Identify which cell holds the provided text, then report its [X, Y] central coordinate. 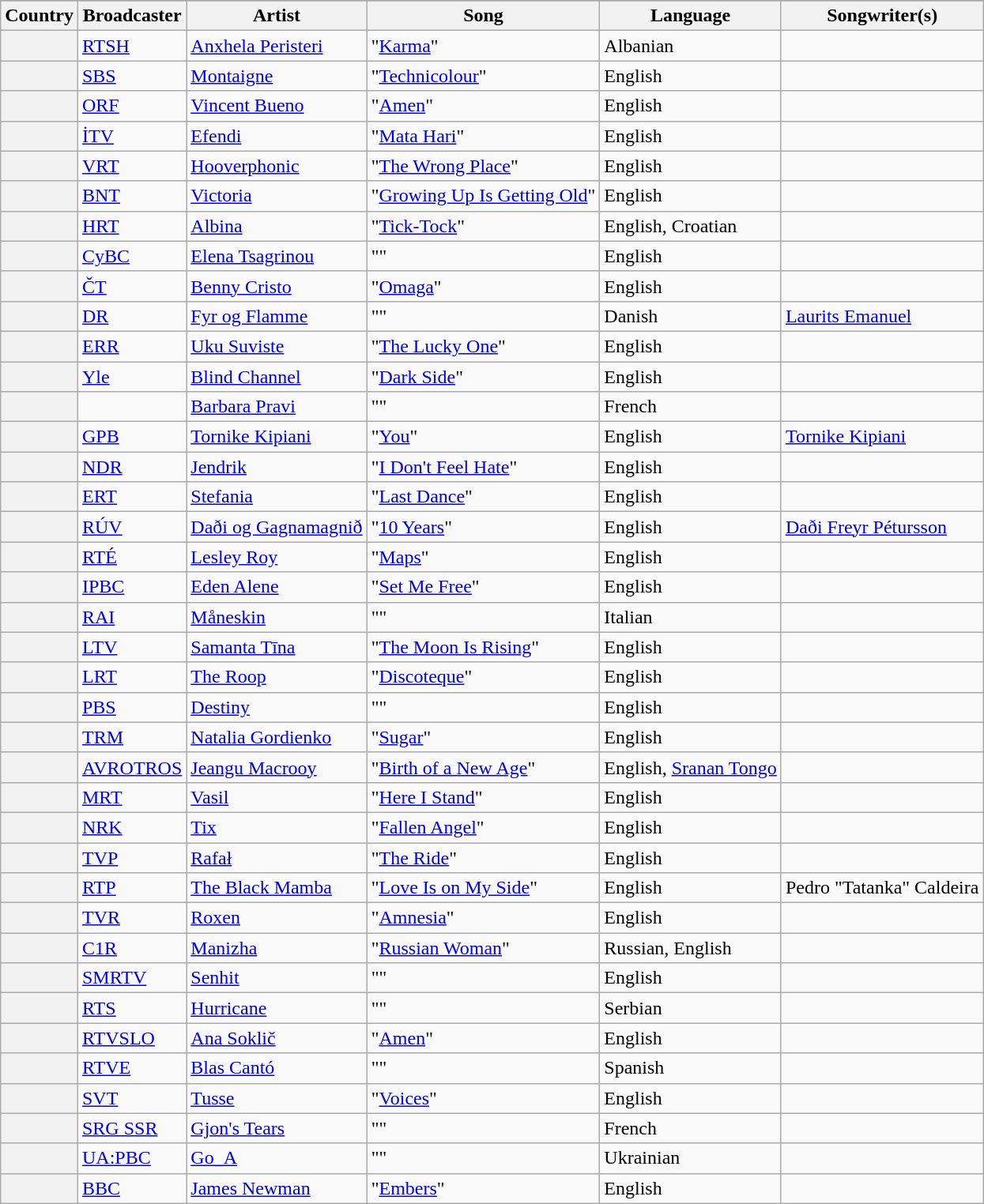
NDR [131, 467]
BBC [131, 1188]
The Black Mamba [277, 888]
Elena Tsagrinou [277, 256]
Spanish [691, 1068]
Daði og Gagnamagnið [277, 527]
"Sugar" [484, 737]
"The Wrong Place" [484, 166]
IPBC [131, 587]
"Mata Hari" [484, 136]
Barbara Pravi [277, 407]
Vasil [277, 797]
Natalia Gordienko [277, 737]
TVP [131, 857]
English, Croatian [691, 226]
Lesley Roy [277, 557]
Albanian [691, 46]
RTVSLO [131, 1038]
"Maps" [484, 557]
Stefania [277, 497]
Daði Freyr Pétursson [882, 527]
Blind Channel [277, 377]
"I Don't Feel Hate" [484, 467]
UA:PBC [131, 1158]
"You" [484, 437]
SVT [131, 1098]
Tix [277, 827]
"Set Me Free" [484, 587]
Pedro "Tatanka" Caldeira [882, 888]
LTV [131, 647]
Efendi [277, 136]
Hooverphonic [277, 166]
RTÉ [131, 557]
Italian [691, 617]
Artist [277, 16]
"Here I Stand" [484, 797]
CyBC [131, 256]
ČT [131, 286]
"The Lucky One" [484, 346]
VRT [131, 166]
DR [131, 316]
RÚV [131, 527]
Fyr og Flamme [277, 316]
NRK [131, 827]
Go_A [277, 1158]
Ukrainian [691, 1158]
"The Moon Is Rising" [484, 647]
"Amnesia" [484, 918]
İTV [131, 136]
RTSH [131, 46]
MRT [131, 797]
"Technicolour" [484, 76]
ORF [131, 106]
Senhit [277, 978]
Rafał [277, 857]
"Karma" [484, 46]
Laurits Emanuel [882, 316]
Broadcaster [131, 16]
Jendrik [277, 467]
Samanta Tīna [277, 647]
Yle [131, 377]
Uku Suviste [277, 346]
Vincent Bueno [277, 106]
SBS [131, 76]
The Roop [277, 677]
TVR [131, 918]
Albina [277, 226]
RAI [131, 617]
"Fallen Angel" [484, 827]
"Embers" [484, 1188]
Songwriter(s) [882, 16]
Manizha [277, 948]
"Omaga" [484, 286]
"Discoteque" [484, 677]
BNT [131, 196]
Serbian [691, 1008]
"Russian Woman" [484, 948]
"Dark Side" [484, 377]
RTS [131, 1008]
ERR [131, 346]
Gjon's Tears [277, 1128]
Montaigne [277, 76]
Eden Alene [277, 587]
Benny Cristo [277, 286]
"Growing Up Is Getting Old" [484, 196]
Russian, English [691, 948]
"Birth of a New Age" [484, 767]
"Love Is on My Side" [484, 888]
Anxhela Peristeri [277, 46]
"Voices" [484, 1098]
Roxen [277, 918]
"10 Years" [484, 527]
Blas Cantó [277, 1068]
"Last Dance" [484, 497]
ERT [131, 497]
"The Ride" [484, 857]
Danish [691, 316]
HRT [131, 226]
Jeangu Macrooy [277, 767]
Ana Soklič [277, 1038]
SMRTV [131, 978]
PBS [131, 707]
James Newman [277, 1188]
Victoria [277, 196]
"Tick-Tock" [484, 226]
GPB [131, 437]
Destiny [277, 707]
Country [40, 16]
RTVE [131, 1068]
LRT [131, 677]
English, Sranan Tongo [691, 767]
Language [691, 16]
RTP [131, 888]
Hurricane [277, 1008]
SRG SSR [131, 1128]
AVROTROS [131, 767]
Tusse [277, 1098]
TRM [131, 737]
C1R [131, 948]
Song [484, 16]
Måneskin [277, 617]
